Identify which cell holds the provided text, then report its [X, Y] central coordinate. 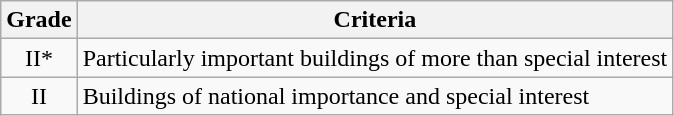
Grade [39, 20]
Particularly important buildings of more than special interest [375, 58]
Buildings of national importance and special interest [375, 96]
Criteria [375, 20]
II* [39, 58]
II [39, 96]
